Capture the cell that displays the provided text and extract its [x, y] central coordinate. 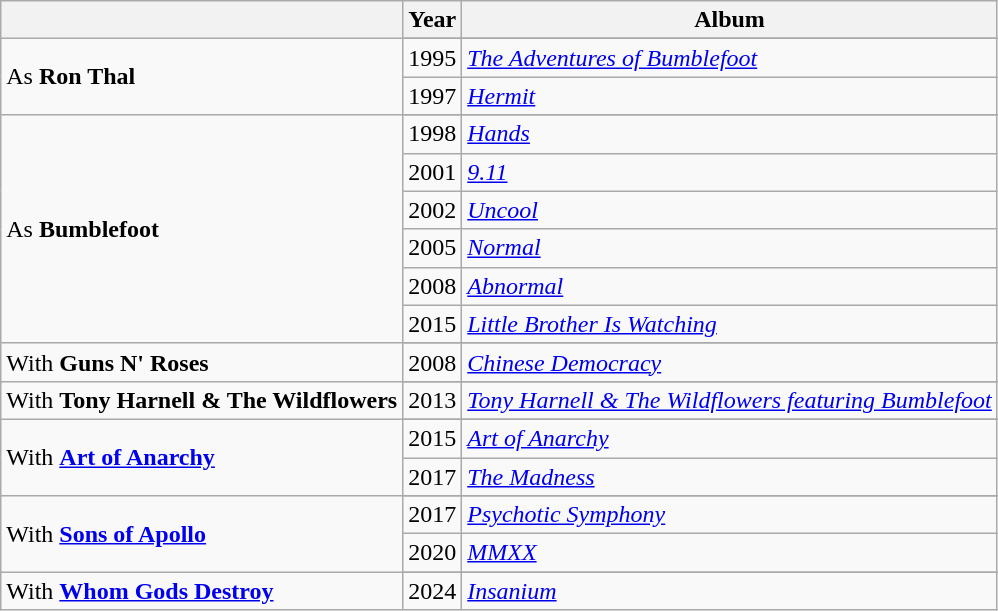
With Tony Harnell & The Wildflowers [202, 400]
1995 [432, 58]
2013 [432, 400]
With Art of Anarchy [202, 457]
As Ron Thal [202, 77]
Psychotic Symphony [730, 515]
MMXX [730, 553]
Chinese Democracy [730, 362]
2001 [432, 172]
The Madness [730, 477]
Little Brother Is Watching [730, 324]
Normal [730, 248]
The Adventures of Bumblefoot [730, 58]
2020 [432, 553]
Hands [730, 134]
Uncool [730, 210]
With Guns N' Roses [202, 362]
Hermit [730, 96]
9.11 [730, 172]
Tony Harnell & The Wildflowers featuring Bumblefoot [730, 400]
As Bumblefoot [202, 229]
Album [730, 20]
Art of Anarchy [730, 438]
2002 [432, 210]
2024 [432, 591]
Abnormal [730, 286]
With Sons of Apollo [202, 534]
Year [432, 20]
2005 [432, 248]
With Whom Gods Destroy [202, 591]
1998 [432, 134]
Insanium [730, 591]
1997 [432, 96]
